Pinpoint the cell where the given text exists, returning its [X, Y] midpoint coordinate. 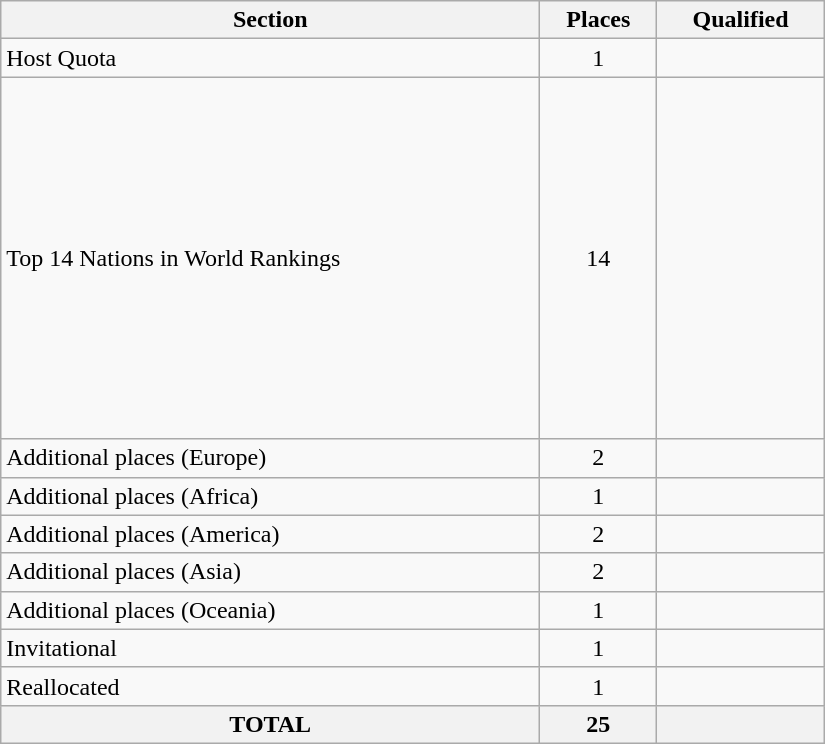
Additional places (Europe) [270, 458]
TOTAL [270, 724]
Additional places (Asia) [270, 572]
Invitational [270, 648]
Qualified [740, 20]
Additional places (Oceania) [270, 610]
Host Quota [270, 58]
14 [598, 258]
Additional places (America) [270, 534]
Additional places (Africa) [270, 496]
25 [598, 724]
Top 14 Nations in World Rankings [270, 258]
Section [270, 20]
Places [598, 20]
Reallocated [270, 686]
